From the cell containing the given text, extract its center point as [x, y] coordinate. 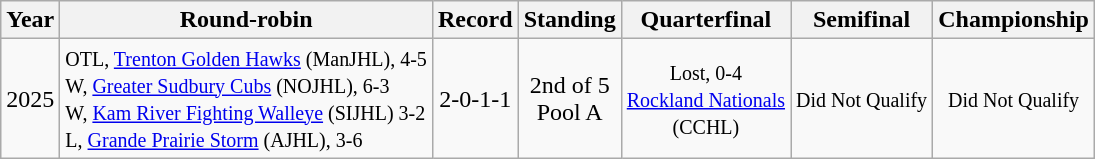
Standing [570, 20]
Lost, 0-4Rockland Nationals(CCHL) [706, 98]
2025 [30, 98]
Year [30, 20]
Round-robin [246, 20]
Semifinal [862, 20]
Record [475, 20]
Championship [1014, 20]
2nd of 5 Pool A [570, 98]
2-0-1-1 [475, 98]
Quarterfinal [706, 20]
